Locate the cell with the specified text and output its (x, y) center coordinate. 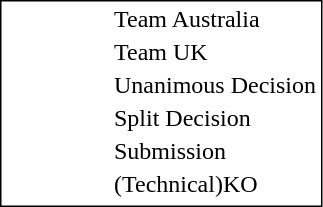
Unanimous Decision (214, 85)
Submission (214, 151)
Team Australia (214, 19)
(Technical)KO (214, 185)
Split Decision (214, 119)
Team UK (214, 53)
